Search for the cell housing the specified text and yield its (x, y) center coordinate. 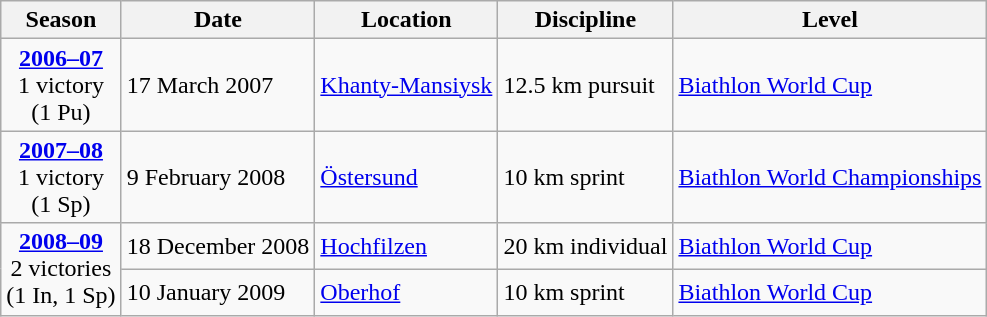
20 km individual (586, 246)
10 January 2009 (218, 292)
18 December 2008 (218, 246)
Season (61, 20)
17 March 2007 (218, 85)
Location (406, 20)
Level (830, 20)
2006–07 1 victory (1 Pu) (61, 85)
Östersund (406, 177)
9 February 2008 (218, 177)
Date (218, 20)
Biathlon World Championships (830, 177)
Hochfilzen (406, 246)
Discipline (586, 20)
Khanty-Mansiysk (406, 85)
2007–08 1 victory (1 Sp) (61, 177)
2008–09 2 victories (1 In, 1 Sp) (61, 269)
12.5 km pursuit (586, 85)
Oberhof (406, 292)
